Output the [X, Y] coordinate of the center of the cell containing the given text.  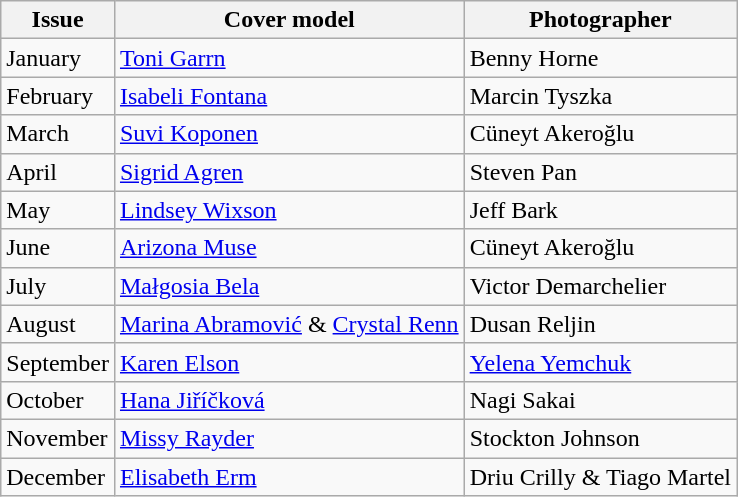
Stockton Johnson [600, 438]
Suvi Koponen [289, 134]
Isabeli Fontana [289, 96]
Photographer [600, 20]
Marina Abramović & Crystal Renn [289, 324]
Missy Rayder [289, 438]
April [58, 172]
Dusan Reljin [600, 324]
July [58, 286]
Małgosia Bela [289, 286]
September [58, 362]
Steven Pan [600, 172]
Yelena Yemchuk [600, 362]
August [58, 324]
Driu Crilly & Tiago Martel [600, 477]
Nagi Sakai [600, 400]
Karen Elson [289, 362]
Cover model [289, 20]
Benny Horne [600, 58]
Elisabeth Erm [289, 477]
December [58, 477]
Marcin Tyszka [600, 96]
October [58, 400]
Lindsey Wixson [289, 210]
Issue [58, 20]
May [58, 210]
Sigrid Agren [289, 172]
Jeff Bark [600, 210]
February [58, 96]
January [58, 58]
Arizona Muse [289, 248]
June [58, 248]
Hana Jiříčková [289, 400]
Toni Garrn [289, 58]
November [58, 438]
Victor Demarchelier [600, 286]
March [58, 134]
